Return the [X, Y] coordinate for the center point of the cell that contains the specified text.  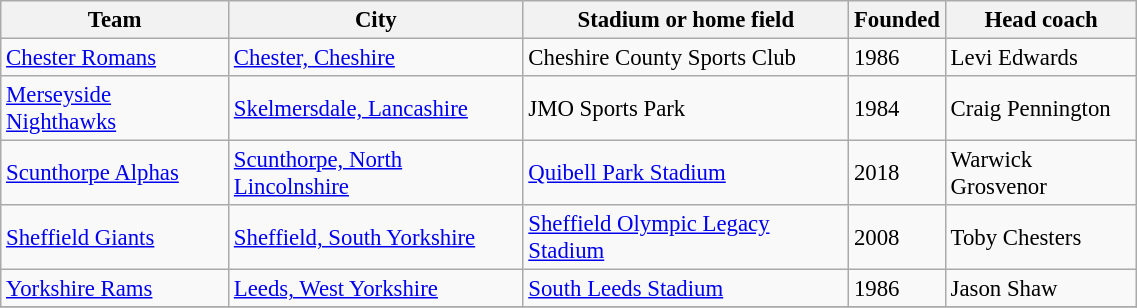
Quibell Park Stadium [686, 174]
Skelmersdale, Lancashire [376, 108]
Toby Chesters [1041, 238]
City [376, 20]
Cheshire County Sports Club [686, 58]
Sheffield, South Yorkshire [376, 238]
Chester, Cheshire [376, 58]
Scunthorpe, North Lincolnshire [376, 174]
2008 [898, 238]
Scunthorpe Alphas [115, 174]
South Leeds Stadium [686, 289]
Leeds, West Yorkshire [376, 289]
1984 [898, 108]
JMO Sports Park [686, 108]
Merseyside Nighthawks [115, 108]
Yorkshire Rams [115, 289]
Sheffield Giants [115, 238]
Sheffield Olympic Legacy Stadium [686, 238]
Stadium or home field [686, 20]
Team [115, 20]
Chester Romans [115, 58]
Founded [898, 20]
2018 [898, 174]
Craig Pennington [1041, 108]
Warwick Grosvenor [1041, 174]
Levi Edwards [1041, 58]
Jason Shaw [1041, 289]
Head coach [1041, 20]
